From the cell containing the given text, extract its center point as (x, y) coordinate. 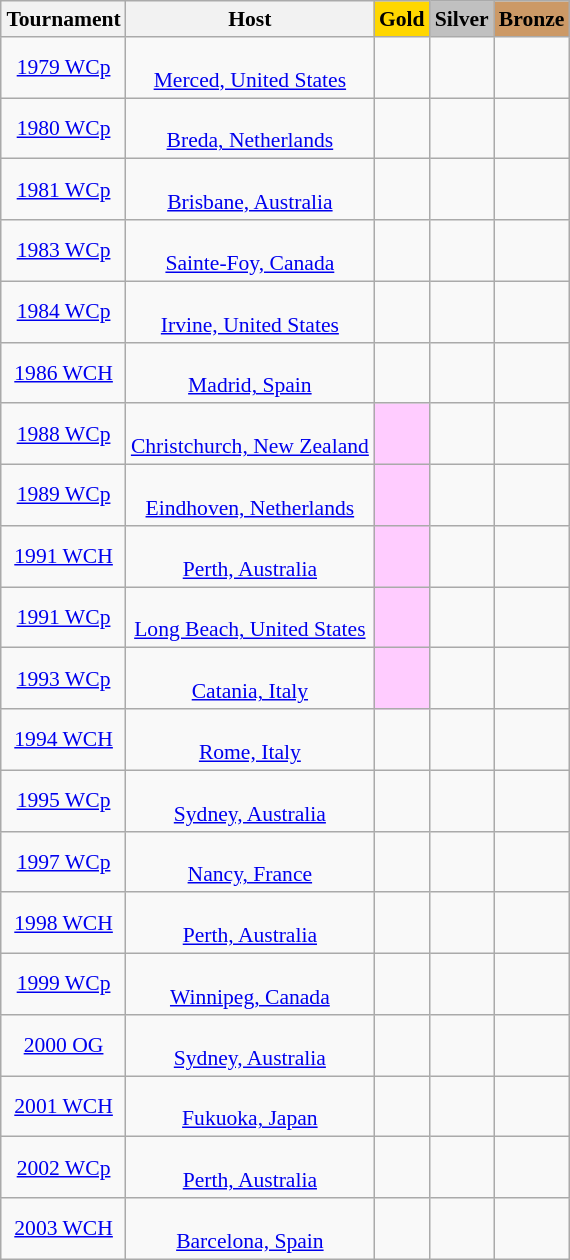
Christchurch, New Zealand (250, 434)
2003 WCH (63, 1228)
1998 WCH (63, 924)
Silver (462, 19)
1989 WCp (63, 496)
Eindhoven, Netherlands (250, 496)
Bronze (532, 19)
1988 WCp (63, 434)
Irvine, United States (250, 312)
1995 WCp (63, 800)
2001 WCH (63, 1106)
Catania, Italy (250, 678)
Nancy, France (250, 862)
Madrid, Spain (250, 372)
1984 WCp (63, 312)
Host (250, 19)
1983 WCp (63, 250)
Breda, Netherlands (250, 128)
Winnipeg, Canada (250, 984)
Rome, Italy (250, 740)
1979 WCp (63, 68)
1994 WCH (63, 740)
1980 WCp (63, 128)
2002 WCp (63, 1168)
Long Beach, United States (250, 618)
1981 WCp (63, 190)
1986 WCH (63, 372)
1999 WCp (63, 984)
Sainte-Foy, Canada (250, 250)
Merced, United States (250, 68)
Gold (402, 19)
Brisbane, Australia (250, 190)
2000 OG (63, 1046)
1991 WCp (63, 618)
Tournament (63, 19)
1993 WCp (63, 678)
1997 WCp (63, 862)
Barcelona, Spain (250, 1228)
Fukuoka, Japan (250, 1106)
1991 WCH (63, 556)
